Extract the [X, Y] coordinate from the center of the cell holding the provided text.  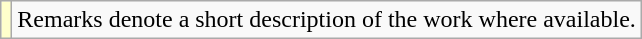
Remarks denote a short description of the work where available. [327, 20]
